Extract the (x, y) coordinate from the center of the cell holding the provided text.  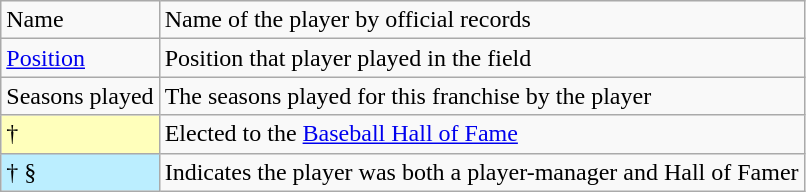
Name of the player by official records (482, 20)
Indicates the player was both a player-manager and Hall of Famer (482, 172)
Position (80, 58)
The seasons played for this franchise by the player (482, 96)
Name (80, 20)
Seasons played (80, 96)
† § (80, 172)
Position that player played in the field (482, 58)
Elected to the Baseball Hall of Fame (482, 134)
† (80, 134)
